Capture the cell that displays the provided text and extract its (x, y) central coordinate. 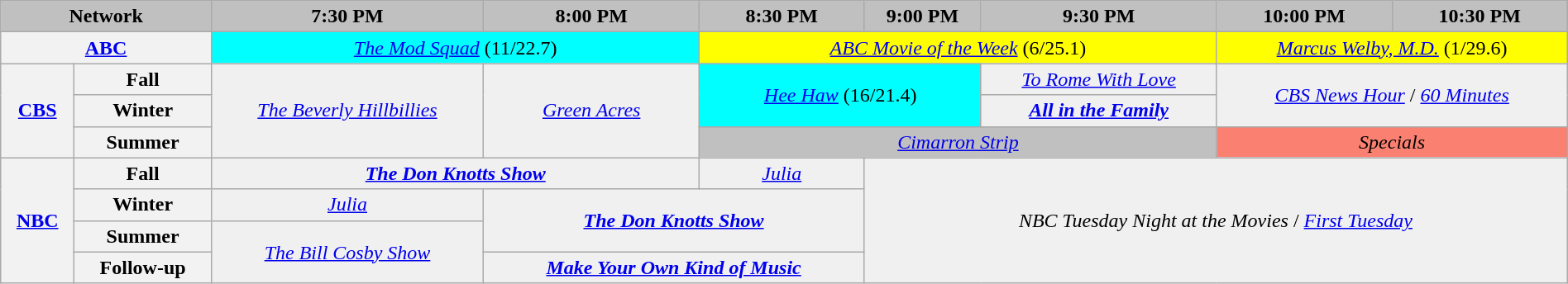
The Mod Squad (11/22.7) (455, 48)
9:00 PM (923, 17)
All in the Family (1098, 111)
8:30 PM (782, 17)
CBS (38, 111)
10:00 PM (1304, 17)
Hee Haw (16/21.4) (840, 95)
Network (106, 17)
The Bill Cosby Show (347, 252)
ABC (106, 48)
Specials (1392, 142)
Green Acres (592, 111)
8:00 PM (592, 17)
ABC Movie of the Week (6/25.1) (958, 48)
NBC (38, 220)
10:30 PM (1480, 17)
7:30 PM (347, 17)
The Beverly Hillbillies (347, 111)
CBS News Hour / 60 Minutes (1392, 95)
To Rome With Love (1098, 79)
Make Your Own Kind of Music (674, 267)
9:30 PM (1098, 17)
NBC Tuesday Night at the Movies / First Tuesday (1216, 220)
Cimarron Strip (958, 142)
Follow-up (143, 267)
Marcus Welby, M.D. (1/29.6) (1392, 48)
